Return (x, y) of the center of cell containing provided text 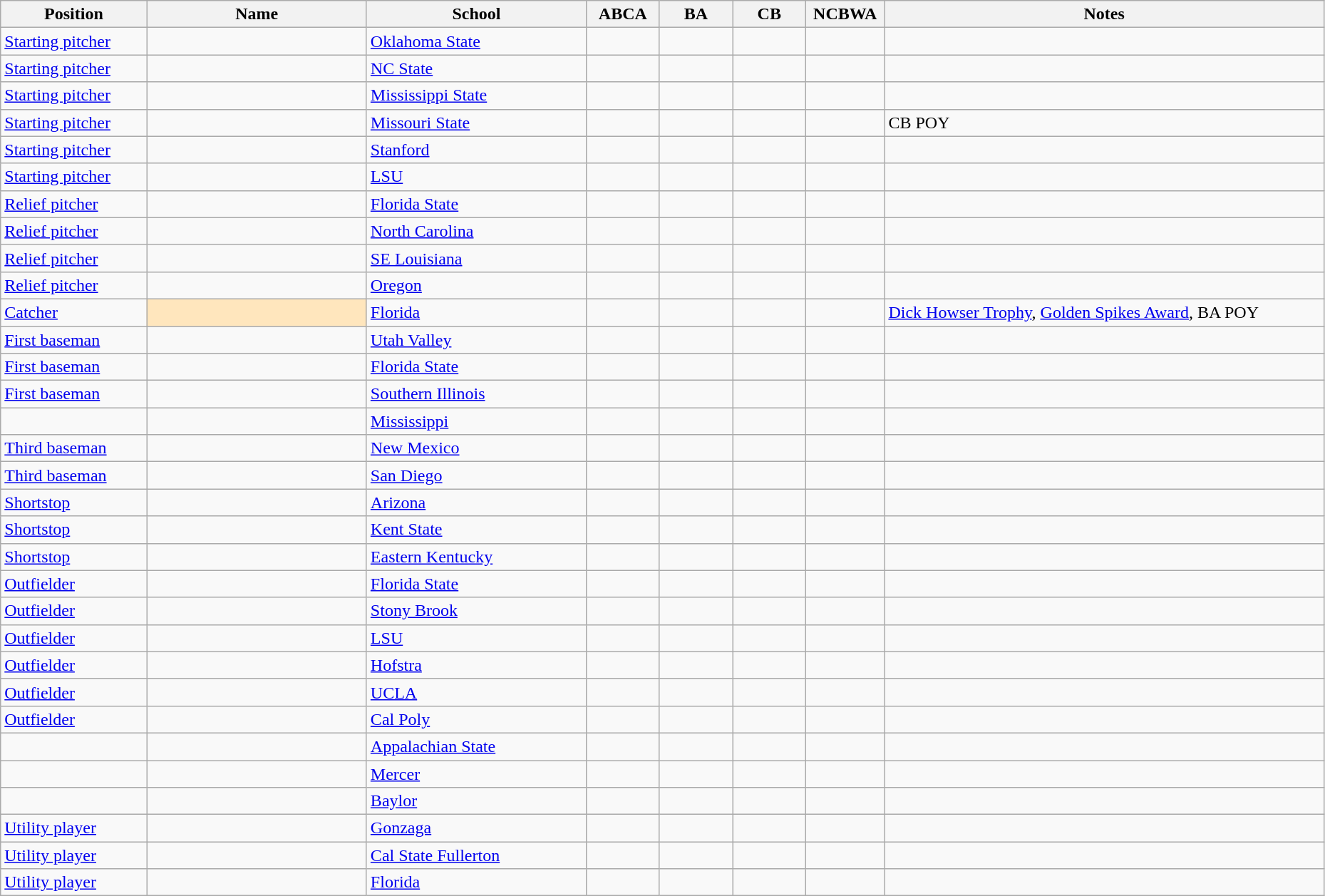
Dick Howser Trophy, Golden Spikes Award, BA POY (1104, 312)
Name (257, 14)
Mississippi State (476, 96)
Oklahoma State (476, 41)
Missouri State (476, 123)
CB POY (1104, 123)
Position (74, 14)
ABCA (623, 14)
Stony Brook (476, 611)
Catcher (74, 312)
BA (696, 14)
SE Louisiana (476, 258)
Baylor (476, 801)
Southern Illinois (476, 394)
Oregon (476, 285)
Appalachian State (476, 746)
NC State (476, 68)
Gonzaga (476, 828)
Utah Valley (476, 340)
North Carolina (476, 231)
Kent State (476, 530)
Mississippi (476, 421)
Eastern Kentucky (476, 557)
Cal State Fullerton (476, 855)
UCLA (476, 692)
Arizona (476, 503)
San Diego (476, 475)
New Mexico (476, 448)
CB (770, 14)
Notes (1104, 14)
Stanford (476, 150)
Cal Poly (476, 719)
School (476, 14)
NCBWA (845, 14)
Mercer (476, 773)
Hofstra (476, 665)
